Output the (x, y) coordinate of the center of the cell containing the given text.  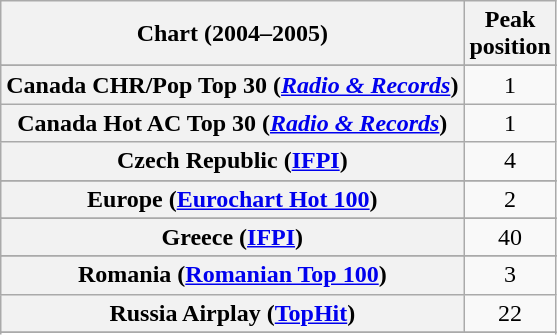
Czech Republic (IFPI) (232, 161)
40 (510, 237)
22 (510, 313)
Russia Airplay (TopHit) (232, 313)
4 (510, 161)
2 (510, 199)
Canada Hot AC Top 30 (Radio & Records) (232, 123)
Europe (Eurochart Hot 100) (232, 199)
Romania (Romanian Top 100) (232, 275)
3 (510, 275)
Peakposition (510, 34)
Canada CHR/Pop Top 30 (Radio & Records) (232, 85)
Greece (IFPI) (232, 237)
Chart (2004–2005) (232, 34)
